Output the (X, Y) coordinate of the center of the cell containing the given text.  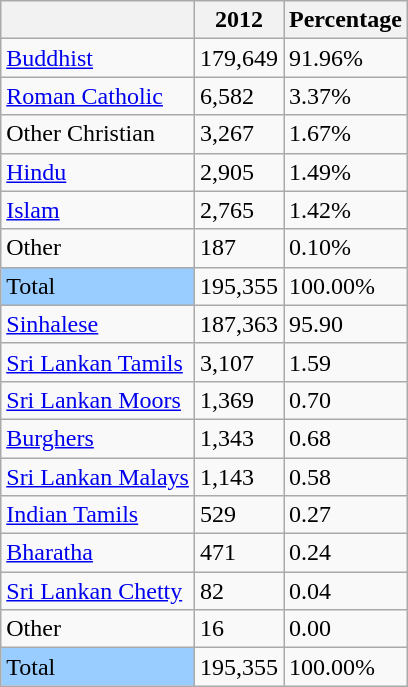
91.96% (346, 58)
Sri Lankan Moors (98, 400)
Sri Lankan Malays (98, 477)
Roman Catholic (98, 96)
2,905 (238, 172)
187 (238, 248)
1.49% (346, 172)
179,649 (238, 58)
Bharatha (98, 553)
Sri Lankan Chetty (98, 591)
1.42% (346, 210)
16 (238, 629)
3,107 (238, 362)
1.67% (346, 134)
1.59 (346, 362)
0.10% (346, 248)
Sri Lankan Tamils (98, 362)
3,267 (238, 134)
Burghers (98, 438)
Indian Tamils (98, 515)
0.68 (346, 438)
95.90 (346, 324)
2012 (238, 20)
1,343 (238, 438)
Hindu (98, 172)
0.27 (346, 515)
Sinhalese (98, 324)
471 (238, 553)
0.00 (346, 629)
2,765 (238, 210)
Percentage (346, 20)
6,582 (238, 96)
Islam (98, 210)
1,143 (238, 477)
82 (238, 591)
0.24 (346, 553)
187,363 (238, 324)
0.04 (346, 591)
0.58 (346, 477)
0.70 (346, 400)
1,369 (238, 400)
529 (238, 515)
Other Christian (98, 134)
3.37% (346, 96)
Buddhist (98, 58)
